Search for the cell housing the specified text and yield its [x, y] center coordinate. 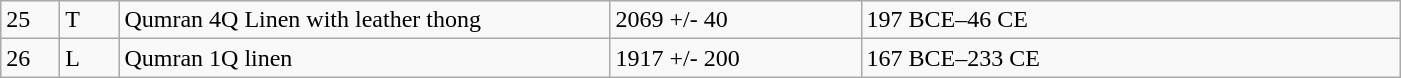
1917 +/- 200 [736, 58]
2069 +/- 40 [736, 20]
197 BCE–46 CE [1130, 20]
Qumran 4Q Linen with leather thong [364, 20]
25 [30, 20]
26 [30, 58]
167 BCE–233 CE [1130, 58]
Qumran 1Q linen [364, 58]
L [90, 58]
T [90, 20]
